Pinpoint the cell where the given text exists, returning its (X, Y) midpoint coordinate. 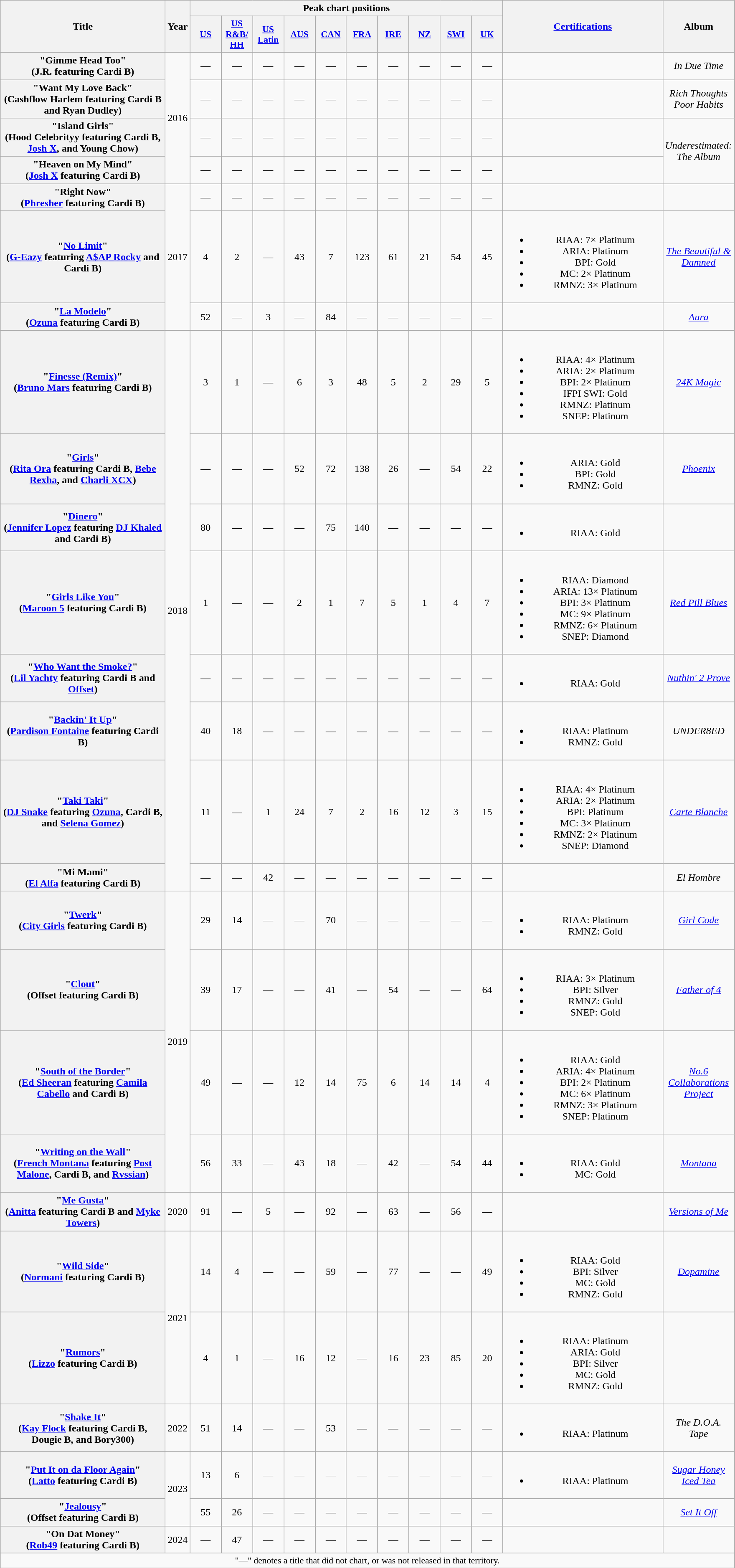
"Jealousy"(Offset featuring Cardi B) (83, 1512)
RIAA: GoldBPI: SilverMC: GoldRMNZ: Gold (583, 1272)
64 (487, 990)
Aura (698, 317)
Red Pill Blues (698, 603)
Underestimated: The Album (698, 151)
Rich Thoughts Poor Habits (698, 99)
AUS (300, 34)
IRE (393, 34)
"Put It on da Floor Again"(Latto featuring Cardi B) (83, 1475)
44 (487, 1163)
2017 (178, 257)
23 (424, 1358)
2024 (178, 1539)
Carte Blanche (698, 812)
"Me Gusta"(Anitta featuring Cardi B and Myke Towers) (83, 1212)
The Beautiful & Damned (698, 257)
41 (331, 990)
"Taki Taki"(DJ Snake featuring Ozuna, Cardi B, and Selena Gomez) (83, 812)
"Heaven on My Mind"(Josh X featuring Cardi B) (83, 170)
Father of 4 (698, 990)
"South of the Border"(Ed Sheeran featuring Camila Cabello and Cardi B) (83, 1082)
17 (237, 990)
45 (487, 257)
15 (487, 812)
Title (83, 27)
ARIA: GoldBPI: GoldRMNZ: Gold (583, 469)
2023 (178, 1489)
"Twerk"(City Girls featuring Cardi B) (83, 920)
13 (205, 1475)
"No Limit"(G-Eazy featuring A$AP Rocky and Cardi B) (83, 257)
Versions of Me (698, 1212)
63 (393, 1212)
33 (237, 1163)
Certifications (583, 27)
"Rumors"(Lizzo featuring Cardi B) (83, 1358)
2020 (178, 1212)
"Backin' It Up"(Pardison Fontaine featuring Cardi B) (83, 731)
70 (331, 920)
Album (698, 27)
RIAA: GoldARIA: 4× PlatinumBPI: 2× PlatinumMC: 6× PlatinumRMNZ: 3× PlatinumSNEP: Platinum (583, 1082)
2016 (178, 118)
2019 (178, 1041)
"Clout"(Offset featuring Cardi B) (83, 990)
USR&B/HH (237, 34)
"Who Want the Smoke?"(Lil Yachty featuring Cardi B and Offset) (83, 678)
24 (300, 812)
"Want My Love Back"(Cashflow Harlem featuring Cardi B and Ryan Dudley) (83, 99)
SWI (456, 34)
"Gimme Head Too"(J.R. featuring Cardi B) (83, 66)
Girl Code (698, 920)
"La Modelo"(Ozuna featuring Cardi B) (83, 317)
"Wild Side"(Normani featuring Cardi B) (83, 1272)
2021 (178, 1318)
Sugar Honey Iced Tea (698, 1475)
"Girls Like You"(Maroon 5 featuring Cardi B) (83, 603)
22 (487, 469)
RIAA: PlatinumARIA: GoldBPI: SilverMC: GoldRMNZ: Gold (583, 1358)
138 (362, 469)
"—" denotes a title that did not chart, or was not released in that territory. (367, 1560)
24K Magic (698, 382)
"Writing on the Wall"(French Montana featuring Post Malone, Cardi B, and Rvssian) (83, 1163)
CAN (331, 34)
Set It Off (698, 1512)
RIAA: DiamondARIA: 13× PlatinumBPI: 3× PlatinumMC: 9× PlatinumRMNZ: 6× PlatinumSNEP: Diamond (583, 603)
72 (331, 469)
48 (362, 382)
Peak chart positions (347, 8)
92 (331, 1212)
"Girls"(Rita Ora featuring Cardi B, Bebe Rexha, and Charli XCX) (83, 469)
11 (205, 812)
RIAA: GoldMC: Gold (583, 1163)
"Mi Mami"(El Alfa featuring Cardi B) (83, 877)
FRA (362, 34)
UK (487, 34)
No.6 Collaborations Project (698, 1082)
Phoenix (698, 469)
"On Dat Money"(Rob49 featuring Cardi B) (83, 1539)
"Finesse (Remix)"(Bruno Mars featuring Cardi B) (83, 382)
59 (331, 1272)
21 (424, 257)
Year (178, 27)
RIAA: 3× PlatinumBPI: SilverRMNZ: GoldSNEP: Gold (583, 990)
UNDER8ED (698, 731)
NZ (424, 34)
85 (456, 1358)
91 (205, 1212)
61 (393, 257)
80 (205, 527)
51 (205, 1428)
53 (331, 1428)
RIAA: 4× PlatinumARIA: 2× PlatinumBPI: PlatinumMC: 3× PlatinumRMNZ: 2× PlatinumSNEP: Diamond (583, 812)
RIAA: 7× PlatinumARIA: PlatinumBPI: GoldMC: 2× PlatinumRMNZ: 3× Platinum (583, 257)
US (205, 34)
47 (237, 1539)
"Shake It"(Kay Flock featuring Cardi B, Dougie B, and Bory300) (83, 1428)
77 (393, 1272)
Montana (698, 1163)
20 (487, 1358)
"Dinero"(Jennifer Lopez featuring DJ Khaled and Cardi B) (83, 527)
84 (331, 317)
2018 (178, 610)
"Right Now"(Phresher featuring Cardi B) (83, 197)
RIAA: 4× PlatinumARIA: 2× PlatinumBPI: 2× PlatinumIFPI SWI: GoldRMNZ: PlatinumSNEP: Platinum (583, 382)
USLatin (268, 34)
The D.O.A. Tape (698, 1428)
39 (205, 990)
El Hombre (698, 877)
2022 (178, 1428)
123 (362, 257)
"Island Girls"(Hood Celebrityy featuring Cardi B, Josh X, and Young Chow) (83, 137)
55 (205, 1512)
140 (362, 527)
In Due Time (698, 66)
Nuthin' 2 Prove (698, 678)
40 (205, 731)
Dopamine (698, 1272)
